From the cell containing the given text, extract its center point as [x, y] coordinate. 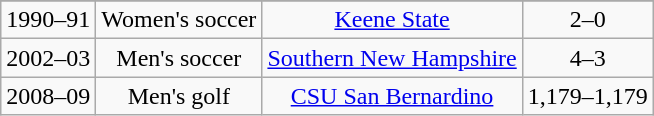
2–0 [588, 20]
Men's golf [179, 96]
Women's soccer [179, 20]
2008–09 [48, 96]
2002–03 [48, 58]
CSU San Bernardino [392, 96]
Keene State [392, 20]
1990–91 [48, 20]
Southern New Hampshire [392, 58]
4–3 [588, 58]
Men's soccer [179, 58]
1,179–1,179 [588, 96]
